From the cell containing the given text, extract its center point as (x, y) coordinate. 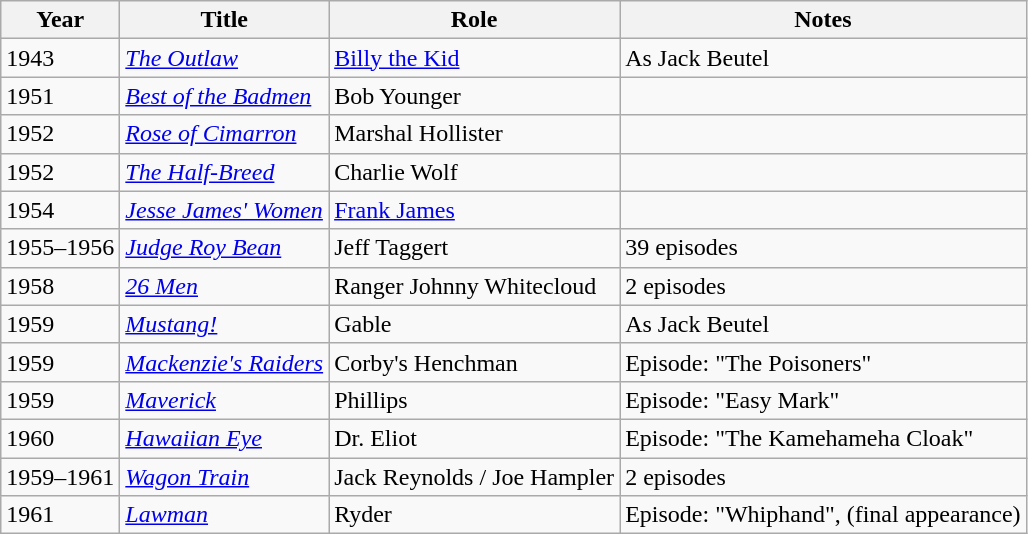
Episode: "The Kamehameha Cloak" (823, 438)
Hawaiian Eye (224, 438)
Year (60, 20)
1959–1961 (60, 477)
Jack Reynolds / Joe Hampler (474, 477)
1958 (60, 286)
Episode: "The Poisoners" (823, 362)
Episode: "Easy Mark" (823, 400)
Title (224, 20)
Mackenzie's Raiders (224, 362)
Wagon Train (224, 477)
Maverick (224, 400)
Charlie Wolf (474, 172)
Gable (474, 324)
Episode: "Whiphand", (final appearance) (823, 515)
Lawman (224, 515)
Ranger Johnny Whitecloud (474, 286)
26 Men (224, 286)
Best of the Badmen (224, 96)
Marshal Hollister (474, 134)
Phillips (474, 400)
Bob Younger (474, 96)
1943 (60, 58)
Mustang! (224, 324)
Billy the Kid (474, 58)
1961 (60, 515)
Jeff Taggert (474, 248)
39 episodes (823, 248)
The Outlaw (224, 58)
The Half-Breed (224, 172)
Role (474, 20)
1954 (60, 210)
Corby's Henchman (474, 362)
Jesse James' Women (224, 210)
Notes (823, 20)
Rose of Cimarron (224, 134)
1960 (60, 438)
Frank James (474, 210)
Judge Roy Bean (224, 248)
1955–1956 (60, 248)
Dr. Eliot (474, 438)
Ryder (474, 515)
1951 (60, 96)
